Extract the [x, y] coordinate from the center of the cell holding the provided text.  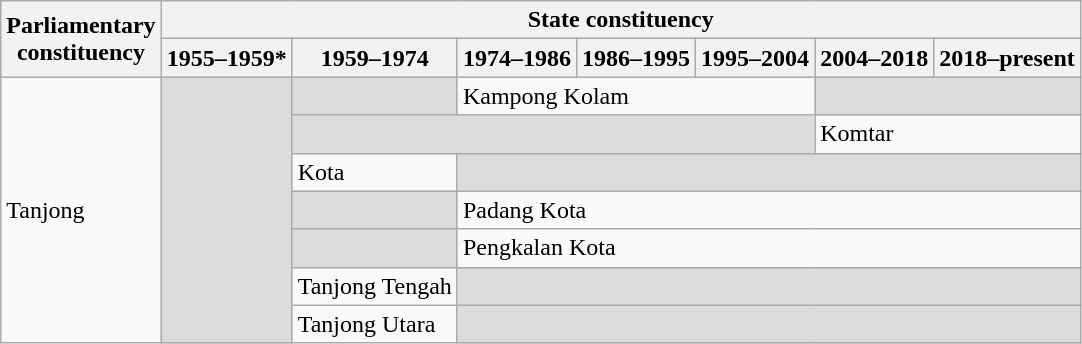
State constituency [620, 20]
1974–1986 [516, 58]
Tanjong [81, 210]
2004–2018 [874, 58]
1995–2004 [756, 58]
Komtar [948, 134]
Pengkalan Kota [768, 248]
Parliamentaryconstituency [81, 39]
Tanjong Utara [374, 324]
2018–present [1008, 58]
1959–1974 [374, 58]
Kampong Kolam [636, 96]
Kota [374, 172]
Padang Kota [768, 210]
Tanjong Tengah [374, 286]
1955–1959* [226, 58]
1986–1995 [636, 58]
